Scan for the cell matching the given text and deliver its [x, y] coordinate at center. 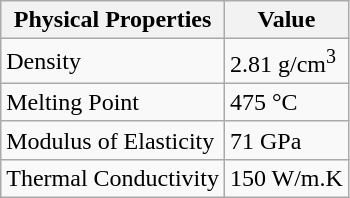
Modulus of Elasticity [113, 140]
Value [286, 20]
Melting Point [113, 102]
Thermal Conductivity [113, 178]
150 W/m.K [286, 178]
Density [113, 62]
Physical Properties [113, 20]
71 GPa [286, 140]
475 °C [286, 102]
2.81 g/cm3 [286, 62]
